Provide the (X, Y) coordinate of the cell's center where the given text is located.  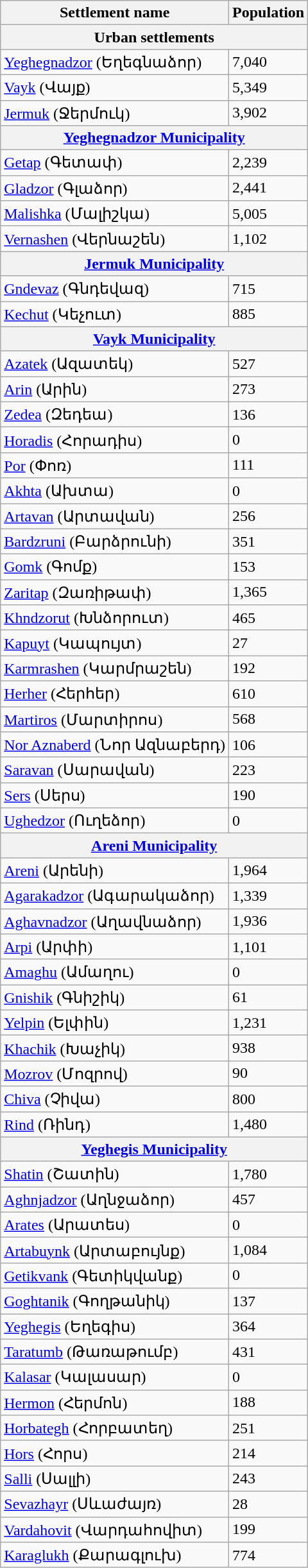
Khachik (Խաչիկ) (115, 1048)
61 (268, 998)
465 (268, 618)
Yeghegnadzor (Եղեգնաձոր) (115, 62)
106 (268, 745)
137 (268, 1301)
136 (268, 414)
Arin (Արին) (115, 389)
27 (268, 643)
Getikvank (Գետիկվանք) (115, 1275)
Gladzor (Գլաձոր) (115, 188)
Rind (Ռինդ) (115, 1124)
5,349 (268, 87)
Arpi (Արփի) (115, 947)
90 (268, 1073)
Areni Municipality (154, 846)
Martiros (Մարտիրոս) (115, 719)
192 (268, 669)
Chiva (Չիվա) (115, 1099)
Yelpin (Ելփին) (115, 1023)
3,902 (268, 113)
Zedea (Զեդեա) (115, 414)
Mozrov (Մոզրով) (115, 1073)
2,239 (268, 163)
Kapuyt (Կապույտ) (115, 643)
Yeghegis Municipality (154, 1149)
457 (268, 1200)
1,231 (268, 1023)
Goghtanik (Գողթանիկ) (115, 1301)
273 (268, 389)
Malishka (Մալիշկա) (115, 214)
Aghnjadzor (Աղնջաձոր) (115, 1200)
Sers (Սերս) (115, 796)
938 (268, 1048)
Gomk (Գոմք) (115, 567)
Getap (Գետափ) (115, 163)
351 (268, 541)
610 (268, 694)
Vardahovit (Վարդահովիտ) (115, 1530)
1,964 (268, 871)
364 (268, 1327)
Vayk (Վայք) (115, 87)
Karaglukh (Քարագլուխ) (115, 1555)
Artavan (Արտավան) (115, 516)
Agarakadzor (Ագարակաձոր) (115, 896)
28 (268, 1504)
Arates (Արատես) (115, 1225)
Shatin (Շատին) (115, 1174)
Horbategh (Հորբատեղ) (115, 1428)
Jermuk (Ջերմուկ) (115, 113)
Kechut (Կեչուտ) (115, 314)
431 (268, 1352)
Akhta (Ախտա) (115, 491)
Kalasar (Կալասար) (115, 1377)
1,101 (268, 947)
Herher (Հերհեր) (115, 694)
885 (268, 314)
Karmrashen (Կարմրաշեն) (115, 669)
111 (268, 465)
5,005 (268, 214)
Azatek (Ազատեկ) (115, 364)
243 (268, 1479)
1,084 (268, 1250)
Sevazhayr (Սևաժայռ) (115, 1504)
199 (268, 1530)
214 (268, 1453)
Gnishik (Գնիշիկ) (115, 998)
Gndevaz (Գնդեվազ) (115, 289)
Yeghegnadzor Municipality (154, 138)
251 (268, 1428)
Por (Փոռ) (115, 465)
1,102 (268, 239)
1,480 (268, 1124)
527 (268, 364)
223 (268, 770)
1,780 (268, 1174)
Aghavnadzor (Աղավնաձոր) (115, 921)
800 (268, 1099)
Artabuynk (Արտաբույնք) (115, 1250)
Ughedzor (Ուղեձոր) (115, 821)
Hermon (Հերմոն) (115, 1402)
Vayk Municipality (154, 339)
153 (268, 567)
Horadis (Հորադիս) (115, 440)
568 (268, 719)
774 (268, 1555)
256 (268, 516)
Population (268, 13)
1,365 (268, 592)
715 (268, 289)
Bardzruni (Բարձրունի) (115, 541)
Saravan (Սարավան) (115, 770)
Vernashen (Վերնաշեն) (115, 239)
Nor Aznaberd (Նոր Ազնաբերդ) (115, 745)
Taratumb (Թառաթումբ) (115, 1352)
7,040 (268, 62)
190 (268, 796)
Hors (Հորս) (115, 1453)
Areni (Արենի) (115, 871)
188 (268, 1402)
2,441 (268, 188)
1,936 (268, 921)
Salli (Սալլի) (115, 1479)
Urban settlements (154, 37)
Khndzorut (Խնձորուտ) (115, 618)
Amaghu (Ամաղու) (115, 972)
1,339 (268, 896)
Jermuk Municipality (154, 264)
Zaritap (Զառիթափ) (115, 592)
Settlement name (115, 13)
Yeghegis (Եղեգիս) (115, 1327)
